Determine the (X, Y) coordinate at the center of the cell enclosing the given text.  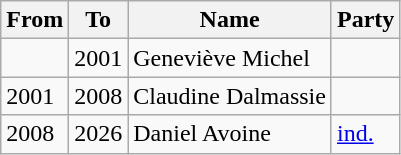
From (35, 20)
Geneviève Michel (230, 58)
Party (365, 20)
Daniel Avoine (230, 134)
Claudine Dalmassie (230, 96)
ind. (365, 134)
Name (230, 20)
To (98, 20)
2026 (98, 134)
